Scan for the cell matching the given text and deliver its [x, y] coordinate at center. 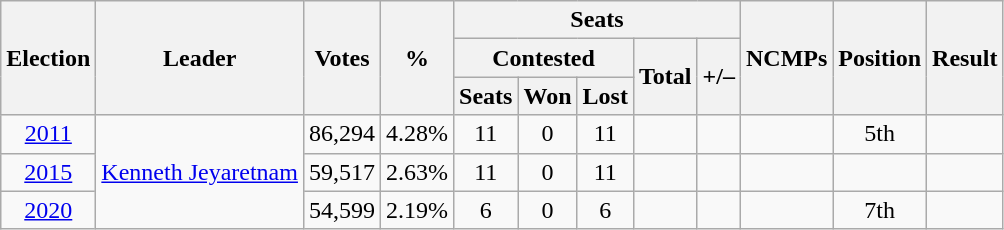
59,517 [342, 172]
2020 [48, 210]
2.19% [418, 210]
2.63% [418, 172]
Kenneth Jeyaretnam [200, 172]
NCMPs [786, 58]
2011 [48, 134]
Contested [544, 58]
+/– [718, 77]
4.28% [418, 134]
54,599 [342, 210]
Votes [342, 58]
5th [880, 134]
7th [880, 210]
86,294 [342, 134]
Total [665, 77]
Lost [605, 96]
Result [965, 58]
Won [548, 96]
2015 [48, 172]
Leader [200, 58]
Election [48, 58]
% [418, 58]
Position [880, 58]
